Identify which cell holds the provided text, then report its (x, y) central coordinate. 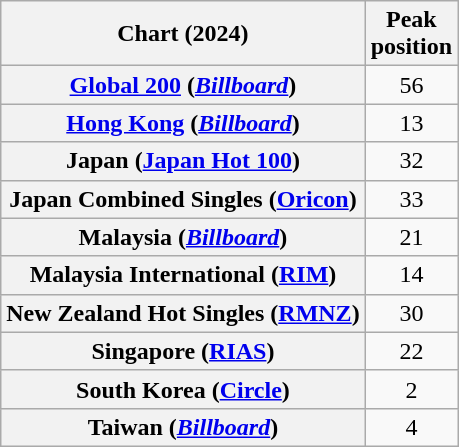
30 (411, 313)
14 (411, 275)
22 (411, 351)
13 (411, 123)
Singapore (RIAS) (183, 351)
South Korea (Circle) (183, 389)
2 (411, 389)
21 (411, 237)
4 (411, 427)
32 (411, 161)
33 (411, 199)
Global 200 (Billboard) (183, 85)
Japan Combined Singles (Oricon) (183, 199)
Malaysia International (RIM) (183, 275)
Japan (Japan Hot 100) (183, 161)
Taiwan (Billboard) (183, 427)
Peakposition (411, 34)
56 (411, 85)
Hong Kong (Billboard) (183, 123)
Chart (2024) (183, 34)
Malaysia (Billboard) (183, 237)
New Zealand Hot Singles (RMNZ) (183, 313)
